Pinpoint the cell where the given text exists, returning its [X, Y] midpoint coordinate. 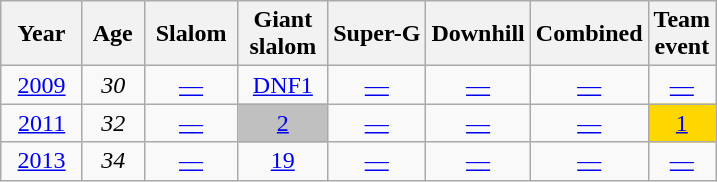
Age [113, 34]
Super-G [377, 34]
19 [283, 161]
2009 [42, 85]
Year [42, 34]
1 [682, 123]
DNF1 [283, 85]
32 [113, 123]
30 [113, 85]
Downhill [478, 34]
Teamevent [682, 34]
2013 [42, 161]
Combined [589, 34]
34 [113, 161]
2 [283, 123]
Slalom [191, 34]
2011 [42, 123]
Giant slalom [283, 34]
